Locate the cell with the specified text and output its (x, y) center coordinate. 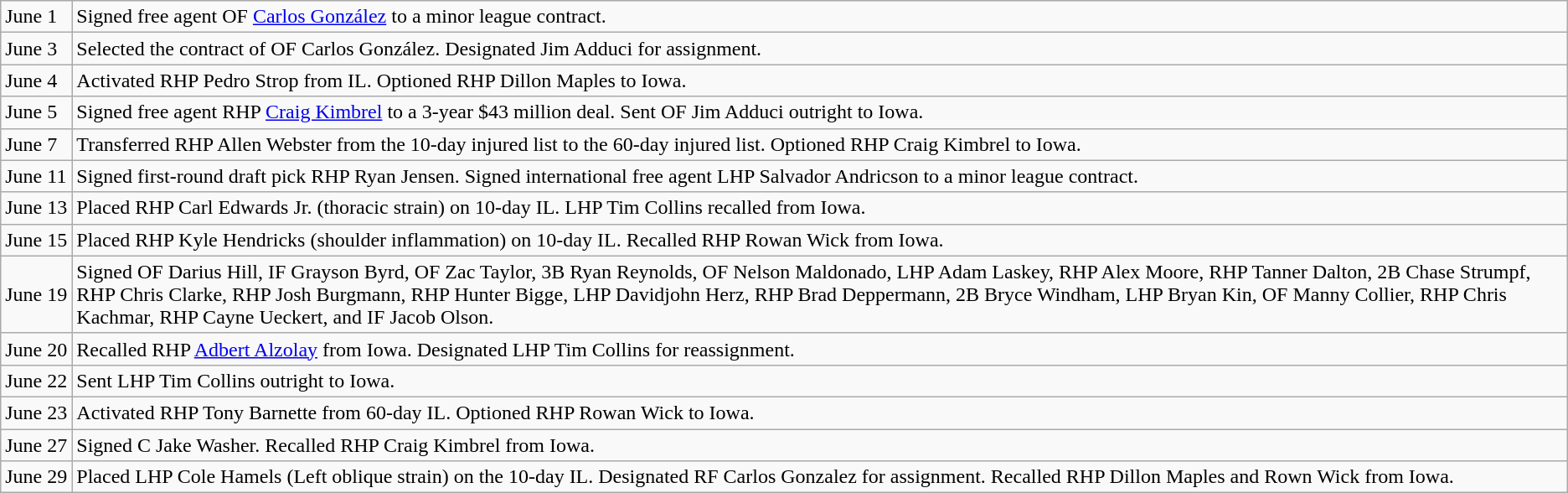
June 13 (37, 208)
June 5 (37, 112)
June 20 (37, 349)
Placed RHP Kyle Hendricks (shoulder inflammation) on 10-day IL. Recalled RHP Rowan Wick from Iowa. (819, 240)
June 3 (37, 49)
Transferred RHP Allen Webster from the 10-day injured list to the 60-day injured list. Optioned RHP Craig Kimbrel to Iowa. (819, 144)
Sent LHP Tim Collins outright to Iowa. (819, 381)
June 19 (37, 294)
Signed free agent OF Carlos González to a minor league contract. (819, 17)
Signed free agent RHP Craig Kimbrel to a 3-year $43 million deal. Sent OF Jim Adduci outright to Iowa. (819, 112)
June 27 (37, 445)
Signed first-round draft pick RHP Ryan Jensen. Signed international free agent LHP Salvador Andricson to a minor league contract. (819, 176)
June 11 (37, 176)
June 7 (37, 144)
Recalled RHP Adbert Alzolay from Iowa. Designated LHP Tim Collins for reassignment. (819, 349)
June 15 (37, 240)
Selected the contract of OF Carlos González. Designated Jim Adduci for assignment. (819, 49)
June 29 (37, 477)
Activated RHP Pedro Strop from IL. Optioned RHP Dillon Maples to Iowa. (819, 80)
June 1 (37, 17)
June 22 (37, 381)
June 23 (37, 413)
June 4 (37, 80)
Signed C Jake Washer. Recalled RHP Craig Kimbrel from Iowa. (819, 445)
Placed RHP Carl Edwards Jr. (thoracic strain) on 10-day IL. LHP Tim Collins recalled from Iowa. (819, 208)
Activated RHP Tony Barnette from 60-day IL. Optioned RHP Rowan Wick to Iowa. (819, 413)
